Locate the cell with the specified text and output its (x, y) center coordinate. 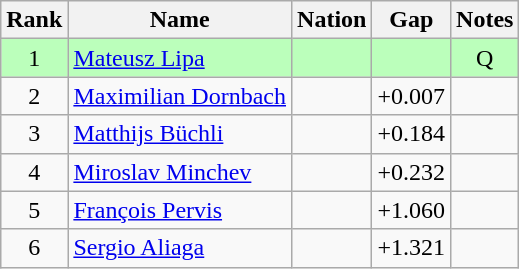
+0.007 (412, 96)
Miroslav Minchev (180, 172)
5 (34, 210)
Mateusz Lipa (180, 58)
4 (34, 172)
+0.184 (412, 134)
Nation (332, 20)
Notes (485, 20)
+0.232 (412, 172)
Matthijs Büchli (180, 134)
6 (34, 248)
Rank (34, 20)
Sergio Aliaga (180, 248)
Maximilian Dornbach (180, 96)
+1.321 (412, 248)
Gap (412, 20)
1 (34, 58)
+1.060 (412, 210)
2 (34, 96)
3 (34, 134)
Q (485, 58)
François Pervis (180, 210)
Name (180, 20)
